Identify which cell holds the provided text, then report its (x, y) central coordinate. 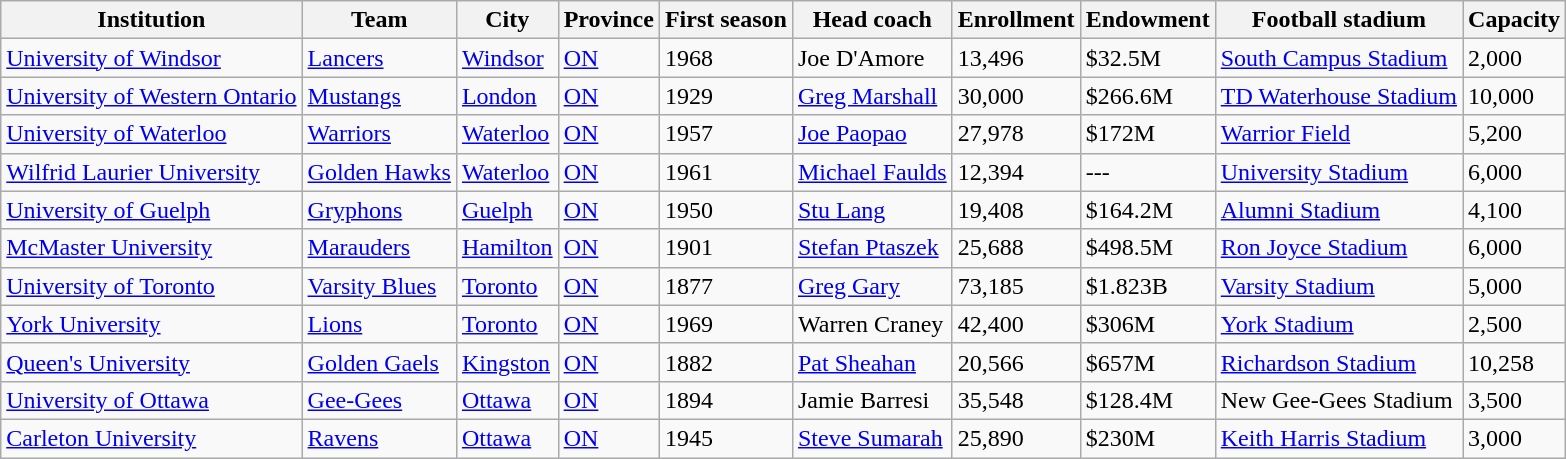
Head coach (872, 20)
$164.2M (1148, 210)
Province (608, 20)
University Stadium (1338, 172)
1961 (726, 172)
10,258 (1514, 362)
New Gee-Gees Stadium (1338, 400)
Warrior Field (1338, 134)
Football stadium (1338, 20)
University of Waterloo (152, 134)
Greg Marshall (872, 96)
1929 (726, 96)
42,400 (1016, 324)
McMaster University (152, 248)
Endowment (1148, 20)
1950 (726, 210)
73,185 (1016, 286)
1957 (726, 134)
University of Ottawa (152, 400)
$657M (1148, 362)
Wilfrid Laurier University (152, 172)
$128.4M (1148, 400)
Stefan Ptaszek (872, 248)
2,500 (1514, 324)
Warren Craney (872, 324)
York Stadium (1338, 324)
Warriors (379, 134)
25,688 (1016, 248)
Greg Gary (872, 286)
Joe Paopao (872, 134)
South Campus Stadium (1338, 58)
Team (379, 20)
Marauders (379, 248)
12,394 (1016, 172)
Carleton University (152, 438)
Golden Gaels (379, 362)
Lions (379, 324)
1901 (726, 248)
City (507, 20)
Capacity (1514, 20)
$230M (1148, 438)
Golden Hawks (379, 172)
$172M (1148, 134)
Queen's University (152, 362)
London (507, 96)
Lancers (379, 58)
$32.5M (1148, 58)
10,000 (1514, 96)
2,000 (1514, 58)
University of Western Ontario (152, 96)
Kingston (507, 362)
Joe D'Amore (872, 58)
Stu Lang (872, 210)
York University (152, 324)
3,500 (1514, 400)
1894 (726, 400)
1945 (726, 438)
1877 (726, 286)
Keith Harris Stadium (1338, 438)
Institution (152, 20)
University of Toronto (152, 286)
Enrollment (1016, 20)
Ron Joyce Stadium (1338, 248)
Gee-Gees (379, 400)
Hamilton (507, 248)
5,000 (1514, 286)
Guelph (507, 210)
Pat Sheahan (872, 362)
Windsor (507, 58)
$1.823B (1148, 286)
Alumni Stadium (1338, 210)
$306M (1148, 324)
Varsity Stadium (1338, 286)
5,200 (1514, 134)
Gryphons (379, 210)
Michael Faulds (872, 172)
Varsity Blues (379, 286)
13,496 (1016, 58)
University of Windsor (152, 58)
$266.6M (1148, 96)
30,000 (1016, 96)
19,408 (1016, 210)
4,100 (1514, 210)
Ravens (379, 438)
27,978 (1016, 134)
Mustangs (379, 96)
TD Waterhouse Stadium (1338, 96)
1968 (726, 58)
Steve Sumarah (872, 438)
1882 (726, 362)
$498.5M (1148, 248)
20,566 (1016, 362)
3,000 (1514, 438)
First season (726, 20)
1969 (726, 324)
Jamie Barresi (872, 400)
University of Guelph (152, 210)
35,548 (1016, 400)
--- (1148, 172)
25,890 (1016, 438)
Richardson Stadium (1338, 362)
